Locate the cell with the specified text and output its [X, Y] center coordinate. 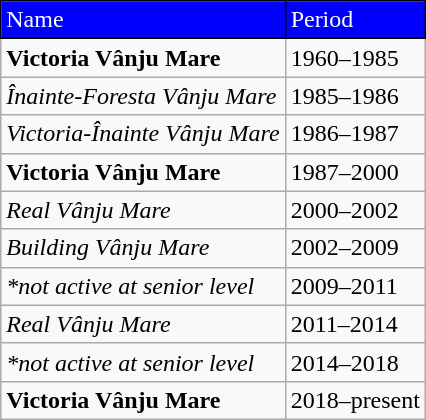
1985–1986 [355, 96]
1986–1987 [355, 134]
2014–2018 [355, 362]
1960–1985 [355, 58]
Victoria-Înainte Vânju Mare [143, 134]
2002–2009 [355, 248]
Period [355, 20]
2011–2014 [355, 324]
Name [143, 20]
2000–2002 [355, 210]
1987–2000 [355, 172]
Înainte-Foresta Vânju Mare [143, 96]
Building Vânju Mare [143, 248]
2018–present [355, 400]
2009–2011 [355, 286]
